Detect which cell encompasses the target text, then output its (X, Y) center coordinate. 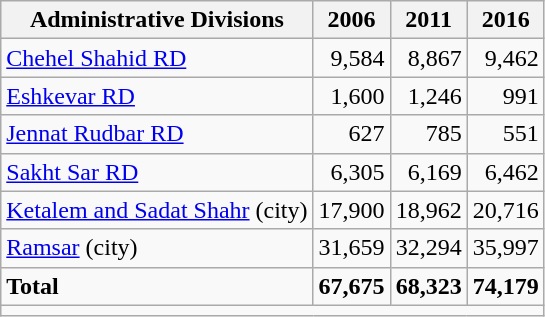
67,675 (352, 286)
Ketalem and Sadat Shahr (city) (157, 210)
2011 (428, 20)
6,305 (352, 172)
35,997 (506, 248)
20,716 (506, 210)
9,584 (352, 58)
68,323 (428, 286)
1,246 (428, 96)
2016 (506, 20)
9,462 (506, 58)
17,900 (352, 210)
2006 (352, 20)
31,659 (352, 248)
6,169 (428, 172)
Chehel Shahid RD (157, 58)
6,462 (506, 172)
8,867 (428, 58)
18,962 (428, 210)
785 (428, 134)
74,179 (506, 286)
Ramsar (city) (157, 248)
Administrative Divisions (157, 20)
Eshkevar RD (157, 96)
551 (506, 134)
Total (157, 286)
Jennat Rudbar RD (157, 134)
32,294 (428, 248)
991 (506, 96)
627 (352, 134)
Sakht Sar RD (157, 172)
1,600 (352, 96)
